Pinpoint the cell where the given text exists, returning its [X, Y] midpoint coordinate. 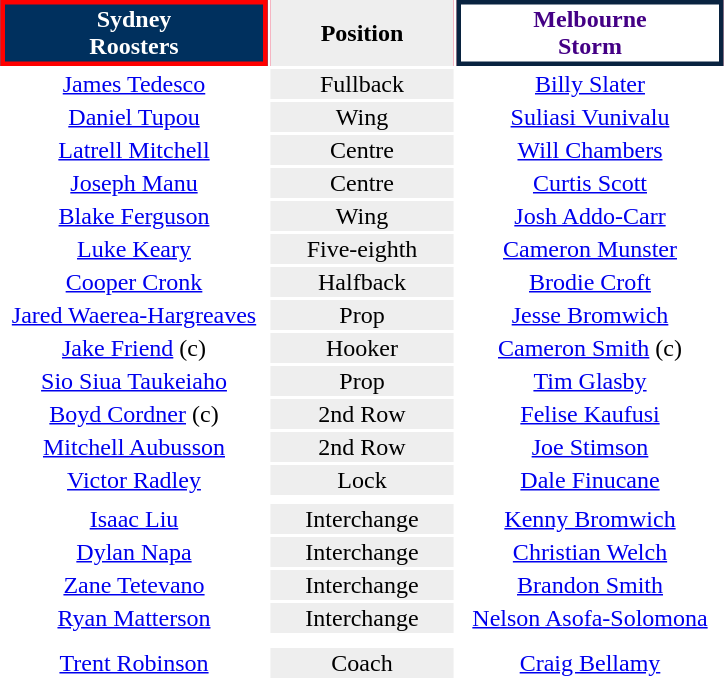
Kenny Bromwich [590, 519]
Cameron Smith (c) [590, 348]
Ryan Matterson [134, 618]
Will Chambers [590, 150]
Lock [362, 480]
Trent Robinson [134, 663]
SydneyRoosters [134, 33]
Luke Keary [134, 249]
Blake Ferguson [134, 216]
Nelson Asofa-Solomona [590, 618]
Latrell Mitchell [134, 150]
Cameron Munster [590, 249]
Billy Slater [590, 84]
Five-eighth [362, 249]
Dylan Napa [134, 552]
Joe Stimson [590, 447]
Isaac Liu [134, 519]
Joseph Manu [134, 183]
MelbourneStorm [590, 33]
Halfback [362, 282]
Boyd Cordner (c) [134, 414]
Brodie Croft [590, 282]
Jesse Bromwich [590, 315]
Hooker [362, 348]
Fullback [362, 84]
Brandon Smith [590, 585]
Josh Addo-Carr [590, 216]
Sio Siua Taukeiaho [134, 381]
Position [362, 33]
Mitchell Aubusson [134, 447]
Coach [362, 663]
Daniel Tupou [134, 117]
James Tedesco [134, 84]
Felise Kaufusi [590, 414]
Dale Finucane [590, 480]
Christian Welch [590, 552]
Jake Friend (c) [134, 348]
Suliasi Vunivalu [590, 117]
Craig Bellamy [590, 663]
Cooper Cronk [134, 282]
Tim Glasby [590, 381]
Zane Tetevano [134, 585]
Victor Radley [134, 480]
Curtis Scott [590, 183]
Jared Waerea-Hargreaves [134, 315]
